Capture the cell that displays the provided text and extract its [x, y] central coordinate. 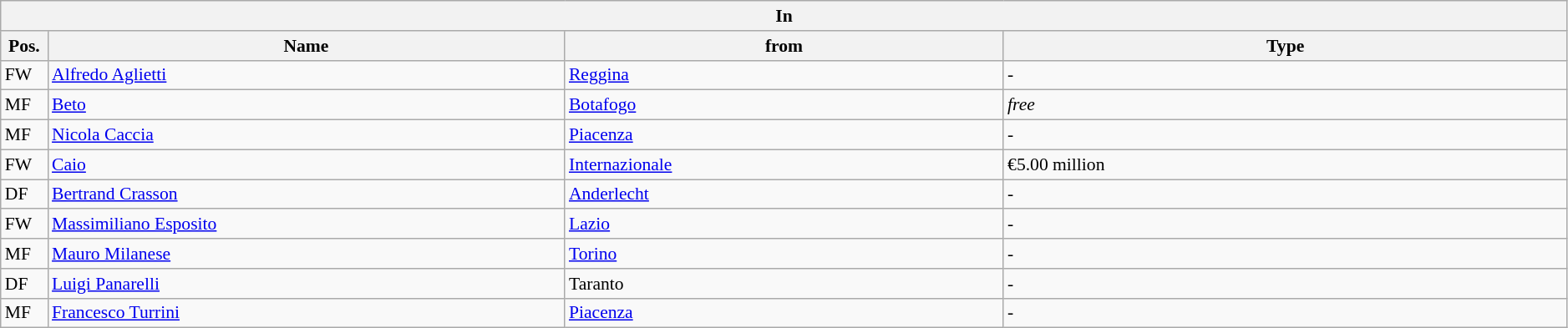
Nicola Caccia [306, 135]
free [1285, 105]
Massimiliano Esposito [306, 225]
Francesco Turrini [306, 313]
Beto [306, 105]
Alfredo Aglietti [306, 75]
Torino [784, 254]
Internazionale [784, 164]
Luigi Panarelli [306, 284]
Taranto [784, 284]
Reggina [784, 75]
Type [1285, 46]
Pos. [24, 46]
Bertrand Crasson [306, 194]
Mauro Milanese [306, 254]
€5.00 million [1285, 164]
Caio [306, 164]
from [784, 46]
Anderlecht [784, 194]
In [784, 16]
Lazio [784, 225]
Name [306, 46]
Botafogo [784, 105]
